Provide the (x, y) coordinate of the cell's center where the given text is located.  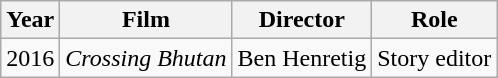
Director (302, 20)
Film (146, 20)
2016 (30, 58)
Year (30, 20)
Crossing Bhutan (146, 58)
Role (434, 20)
Story editor (434, 58)
Ben Henretig (302, 58)
